Locate the cell with the specified text and output its [X, Y] center coordinate. 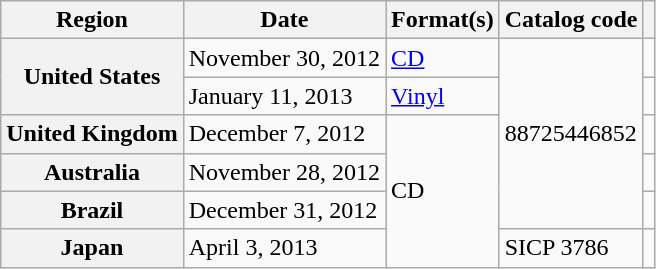
Japan [92, 248]
December 7, 2012 [284, 134]
88725446852 [571, 134]
United States [92, 77]
Vinyl [443, 96]
United Kingdom [92, 134]
Australia [92, 172]
Catalog code [571, 20]
SICP 3786 [571, 248]
November 30, 2012 [284, 58]
December 31, 2012 [284, 210]
Format(s) [443, 20]
January 11, 2013 [284, 96]
November 28, 2012 [284, 172]
Brazil [92, 210]
Region [92, 20]
Date [284, 20]
April 3, 2013 [284, 248]
